Return the (x, y) coordinate for the center point of the cell that contains the specified text.  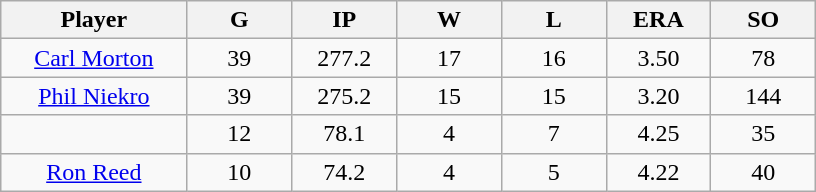
12 (240, 134)
4.25 (658, 134)
W (450, 20)
277.2 (344, 58)
10 (240, 172)
3.20 (658, 96)
ERA (658, 20)
4.22 (658, 172)
3.50 (658, 58)
SO (764, 20)
Carl Morton (94, 58)
40 (764, 172)
Ron Reed (94, 172)
17 (450, 58)
78 (764, 58)
275.2 (344, 96)
5 (554, 172)
Player (94, 20)
IP (344, 20)
L (554, 20)
G (240, 20)
144 (764, 96)
78.1 (344, 134)
16 (554, 58)
7 (554, 134)
Phil Niekro (94, 96)
74.2 (344, 172)
35 (764, 134)
